Determine the [X, Y] coordinate at the center of the cell enclosing the given text.  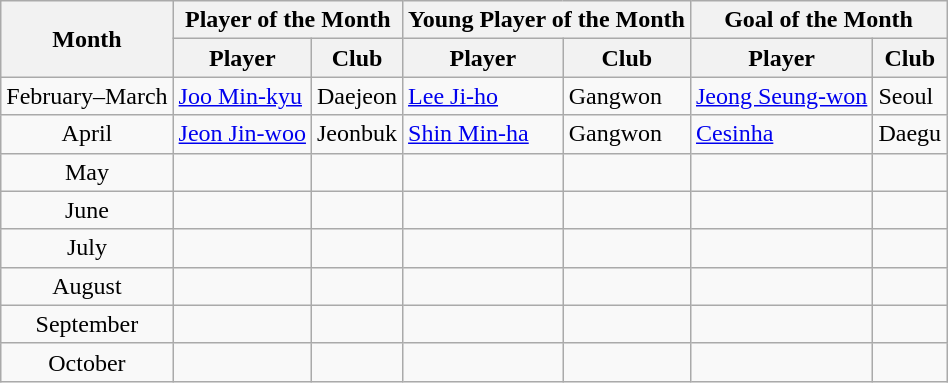
August [87, 286]
June [87, 210]
Player of the Month [288, 20]
April [87, 134]
May [87, 172]
Young Player of the Month [547, 20]
Jeong Seung-won [781, 96]
Daejeon [356, 96]
Jeon Jin-woo [242, 134]
Joo Min-kyu [242, 96]
July [87, 248]
Goal of the Month [818, 20]
Jeonbuk [356, 134]
Shin Min-ha [484, 134]
Seoul [910, 96]
September [87, 324]
Month [87, 39]
Lee Ji-ho [484, 96]
Daegu [910, 134]
October [87, 362]
Cesinha [781, 134]
February–March [87, 96]
